Output the [X, Y] coordinate of the center of the cell containing the given text.  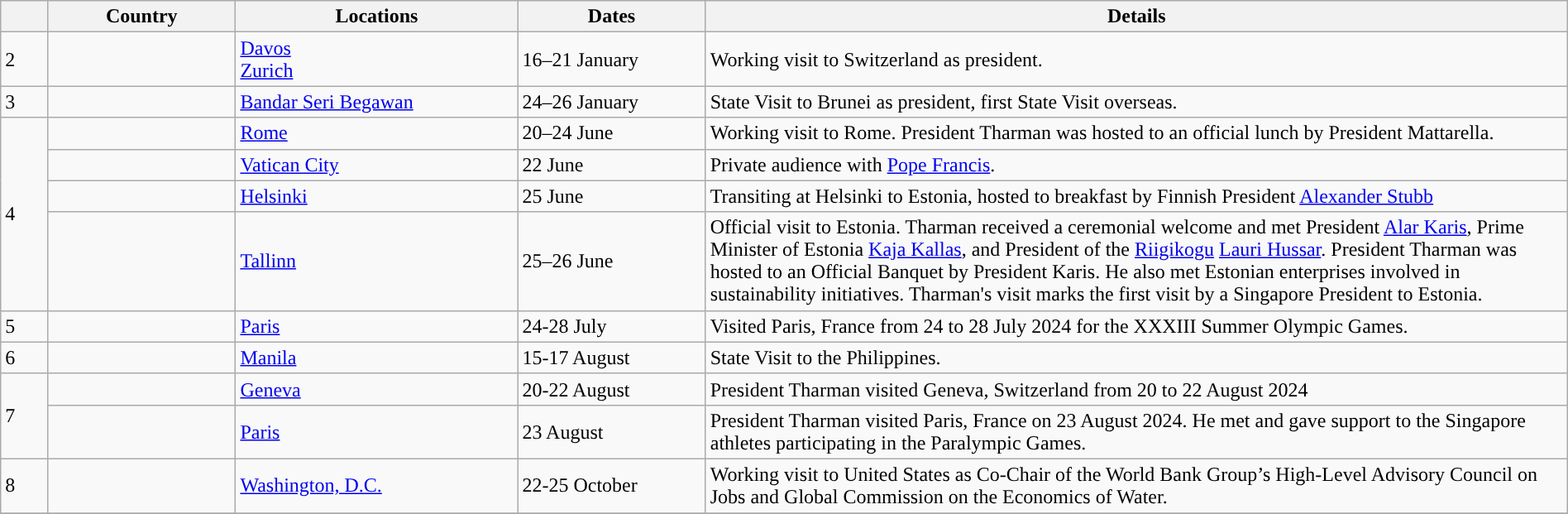
22 June [612, 165]
24-28 July [612, 326]
20-22 August [612, 389]
16–21 January [612, 60]
24–26 January [612, 102]
Geneva [377, 389]
Locations [377, 17]
Manila [377, 358]
Dates [612, 17]
4 [25, 214]
23 August [612, 432]
Washington, D.C. [377, 485]
8 [25, 485]
State Visit to the Philippines. [1136, 358]
Details [1136, 17]
Private audience with Pope Francis. [1136, 165]
Davos Zurich [377, 60]
State Visit to Brunei as president, first State Visit overseas. [1136, 102]
Working visit to Rome. President Tharman was hosted to an official lunch by President Mattarella. [1136, 133]
25 June [612, 196]
25–26 June [612, 262]
Transiting at Helsinki to Estonia, hosted to breakfast by Finnish President Alexander Stubb [1136, 196]
Visited Paris, France from 24 to 28 July 2024 for the XXXIII Summer Olympic Games. [1136, 326]
2 [25, 60]
Helsinki [377, 196]
Country [142, 17]
5 [25, 326]
Rome [377, 133]
Bandar Seri Begawan [377, 102]
3 [25, 102]
Working visit to Switzerland as president. [1136, 60]
15-17 August [612, 358]
20–24 June [612, 133]
7 [25, 416]
Vatican City [377, 165]
6 [25, 358]
President Tharman visited Geneva, Switzerland from 20 to 22 August 2024 [1136, 389]
22-25 October [612, 485]
President Tharman visited Paris, France on 23 August 2024. He met and gave support to the Singapore athletes participating in the Paralympic Games. [1136, 432]
Tallinn [377, 262]
